Determine the [x, y] coordinate at the center of the cell enclosing the given text.  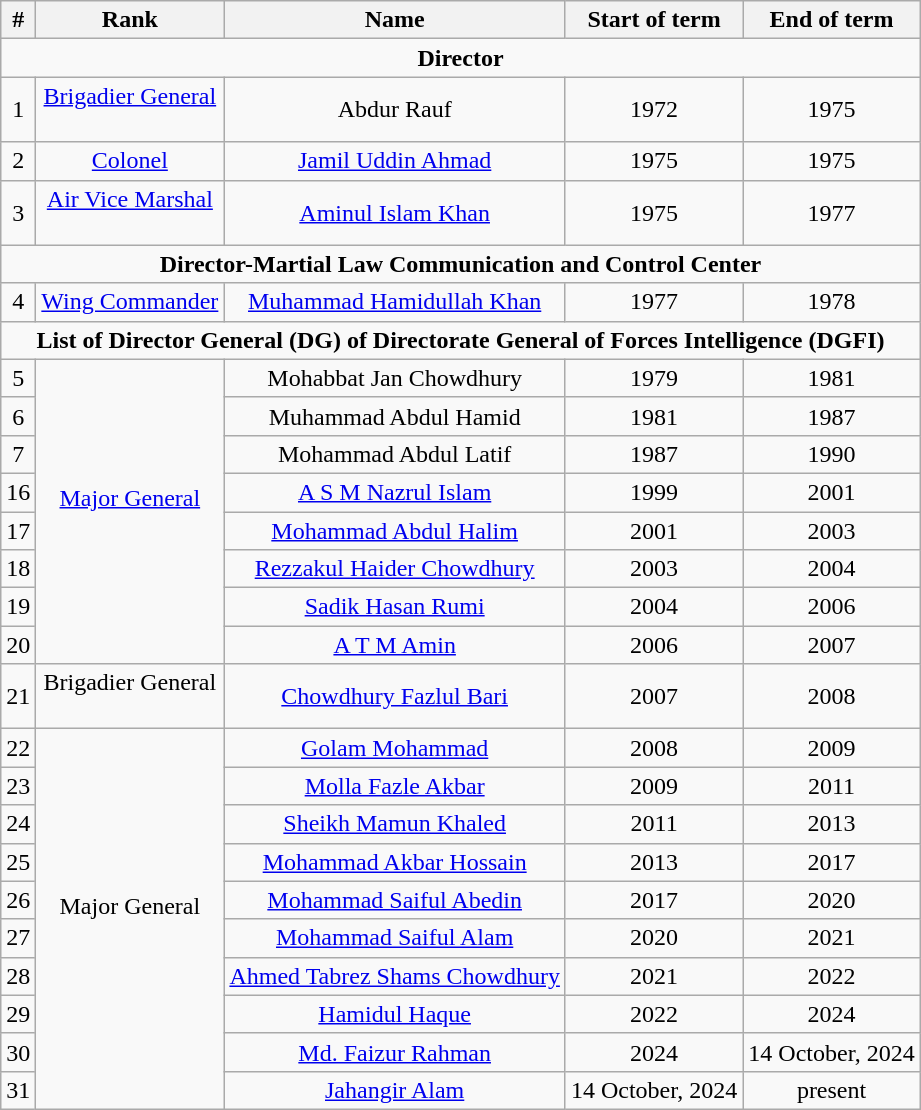
List of Director General (DG) of Directorate General of Forces Intelligence (DGFI) [460, 340]
26 [18, 900]
Golam Mohammad [395, 748]
1990 [832, 454]
24 [18, 824]
4 [18, 302]
Chowdhury Fazlul Bari [395, 696]
Jamil Uddin Ahmad [395, 161]
16 [18, 492]
1 [18, 110]
18 [18, 569]
Jahangir Alam [395, 1090]
present [832, 1090]
Mohammad Saiful Alam [395, 938]
Air Vice Marshal [130, 212]
5 [18, 378]
Director [460, 58]
29 [18, 1014]
1978 [832, 302]
Name [395, 20]
28 [18, 976]
End of term [832, 20]
Muhammad Hamidullah Khan [395, 302]
A T M Amin [395, 645]
31 [18, 1090]
# [18, 20]
27 [18, 938]
17 [18, 531]
Rezzakul Haider Chowdhury [395, 569]
21 [18, 696]
Mohammad Akbar Hossain [395, 862]
Mohammad Abdul Latif [395, 454]
Wing Commander [130, 302]
Aminul Islam Khan [395, 212]
1979 [654, 378]
Hamidul Haque [395, 1014]
2 [18, 161]
1999 [654, 492]
23 [18, 786]
1972 [654, 110]
Abdur Rauf [395, 110]
Ahmed Tabrez Shams Chowdhury [395, 976]
Mohammad Abdul Halim [395, 531]
30 [18, 1052]
Mohabbat Jan Chowdhury [395, 378]
A S M Nazrul Islam [395, 492]
22 [18, 748]
Colonel [130, 161]
Director-Martial Law Communication and Control Center [460, 264]
Md. Faizur Rahman [395, 1052]
6 [18, 416]
Mohammad Saiful Abedin [395, 900]
25 [18, 862]
3 [18, 212]
Sheikh Mamun Khaled [395, 824]
Rank [130, 20]
7 [18, 454]
Sadik Hasan Rumi [395, 607]
Start of term [654, 20]
20 [18, 645]
Muhammad Abdul Hamid [395, 416]
19 [18, 607]
Molla Fazle Akbar [395, 786]
